For the text-containing cell, return its midpoint in (X, Y) coordinate format. 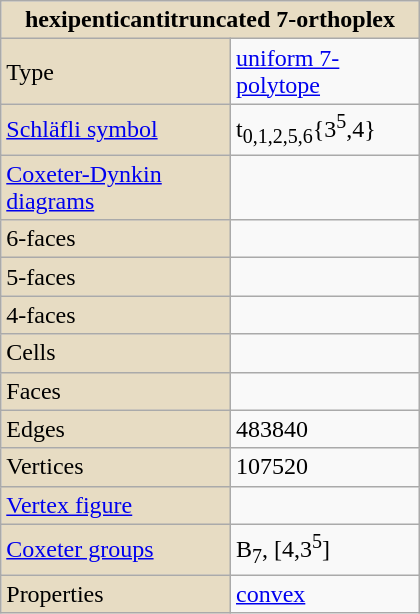
uniform 7-polytope (324, 72)
Faces (116, 391)
convex (324, 594)
Coxeter groups (116, 550)
6-faces (116, 239)
4-faces (116, 315)
B7, [4,35] (324, 550)
Cells (116, 353)
Properties (116, 594)
483840 (324, 429)
Vertices (116, 467)
5-faces (116, 277)
Schläfli symbol (116, 130)
Type (116, 72)
107520 (324, 467)
Edges (116, 429)
Coxeter-Dynkin diagrams (116, 188)
t0,1,2,5,6{35,4} (324, 130)
hexipenticantitruncated 7-orthoplex (210, 20)
Vertex figure (116, 505)
